Output the [x, y] coordinate of the center of the cell containing the given text.  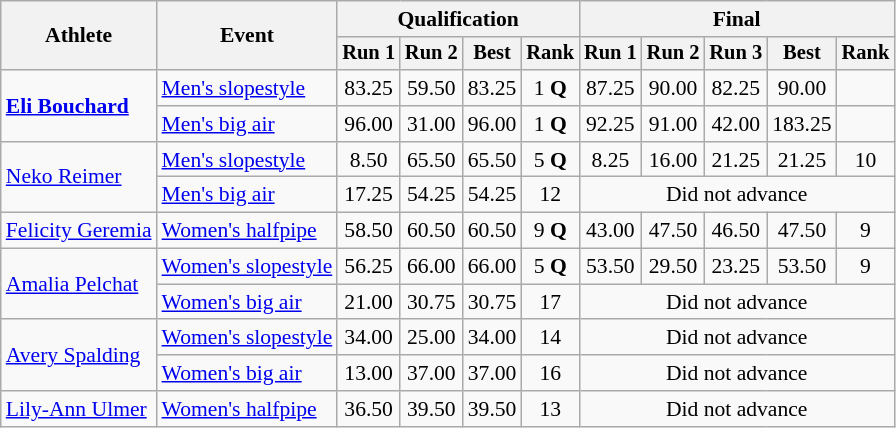
Event [248, 36]
25.00 [432, 338]
16 [550, 373]
17.25 [368, 195]
Athlete [79, 36]
Amalia Pelchat [79, 284]
Neko Reimer [79, 178]
Eli Bouchard [79, 106]
58.50 [368, 231]
92.25 [610, 124]
46.50 [736, 231]
8.25 [610, 160]
183.25 [802, 124]
Avery Spalding [79, 356]
12 [550, 195]
Felicity Geremia [79, 231]
36.50 [368, 409]
Qualification [458, 19]
91.00 [674, 124]
42.00 [736, 124]
87.25 [610, 88]
23.25 [736, 267]
17 [550, 302]
14 [550, 338]
21.00 [368, 302]
59.50 [432, 88]
13 [550, 409]
10 [866, 160]
Lily-Ann Ulmer [79, 409]
8.50 [368, 160]
31.00 [432, 124]
13.00 [368, 373]
56.25 [368, 267]
Final [736, 19]
9 Q [550, 231]
16.00 [674, 160]
Run 3 [736, 54]
29.50 [674, 267]
82.25 [736, 88]
43.00 [610, 231]
